Output the [X, Y] coordinate of the center of the cell containing the given text.  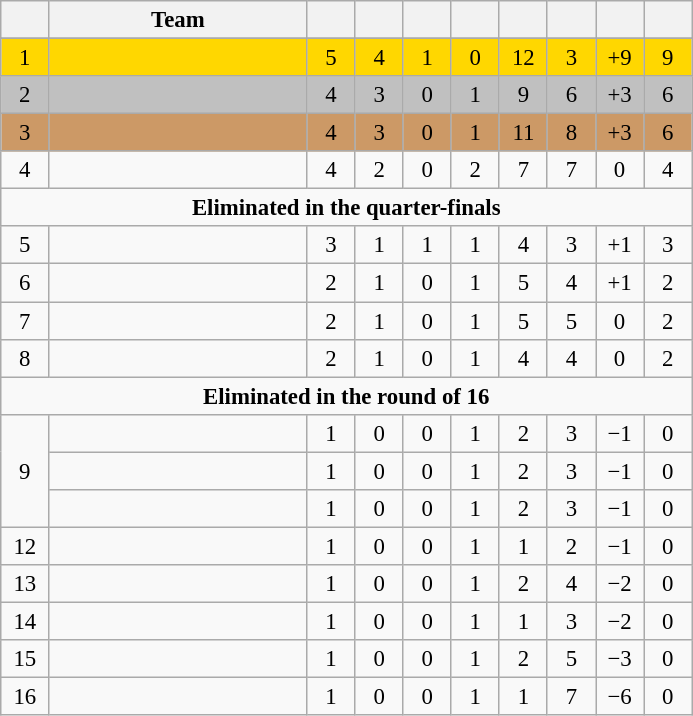
16 [25, 697]
+9 [620, 58]
Team [178, 20]
−3 [620, 659]
13 [25, 584]
Eliminated in the quarter-finals [346, 208]
Eliminated in the round of 16 [346, 396]
15 [25, 659]
11 [523, 133]
−6 [620, 697]
14 [25, 621]
